Search for the cell housing the specified text and yield its [x, y] center coordinate. 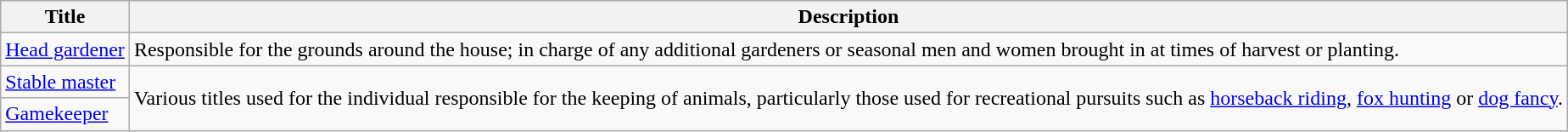
Description [848, 17]
Stable master [65, 82]
Gamekeeper [65, 114]
Title [65, 17]
Head gardener [65, 49]
